From the cell containing the given text, extract its center point as [x, y] coordinate. 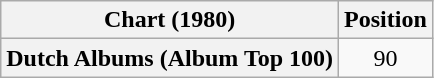
Chart (1980) [170, 20]
Dutch Albums (Album Top 100) [170, 58]
90 [386, 58]
Position [386, 20]
